Output the (x, y) coordinate of the center of the cell containing the given text.  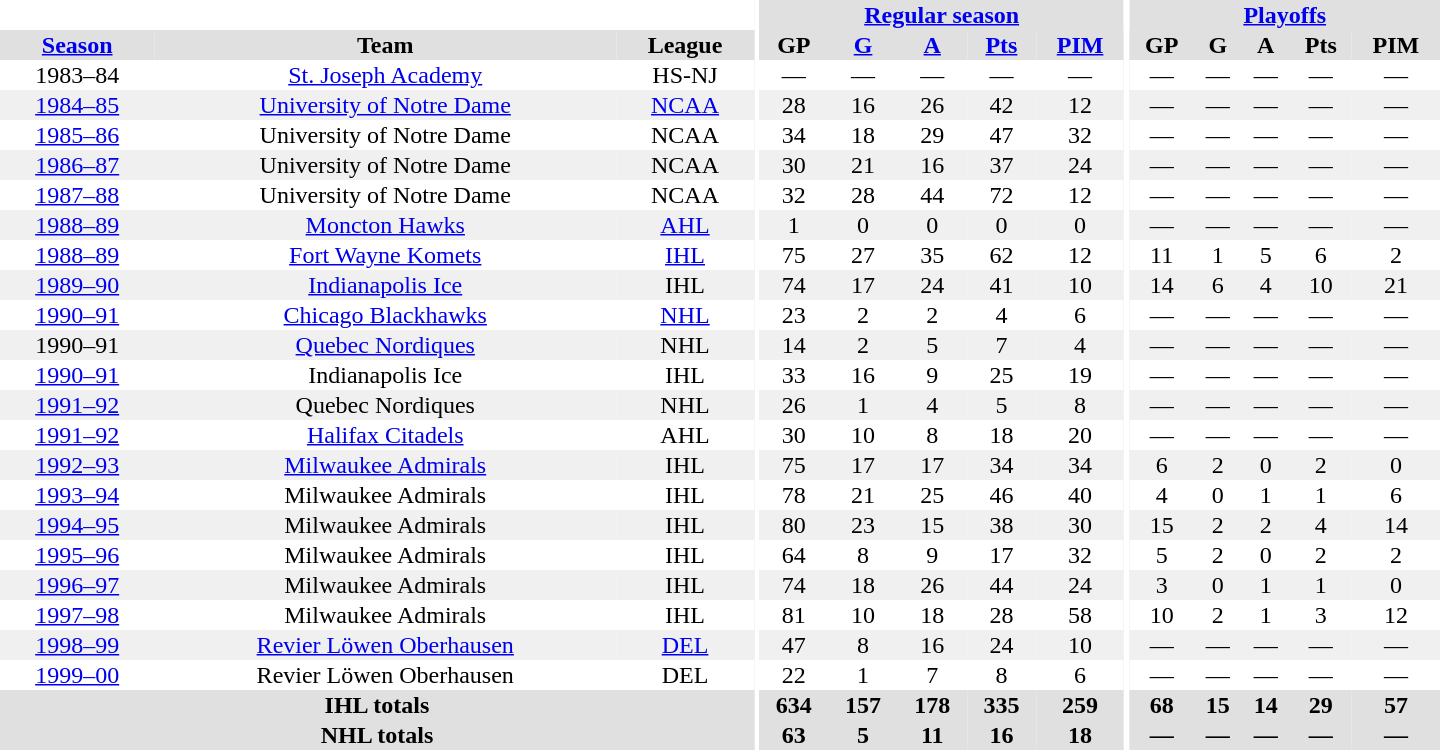
46 (1002, 495)
178 (932, 705)
League (685, 45)
157 (862, 705)
Halifax Citadels (385, 435)
1984–85 (77, 105)
41 (1002, 285)
Chicago Blackhawks (385, 315)
1997–98 (77, 615)
Fort Wayne Komets (385, 255)
33 (794, 375)
1999–00 (77, 675)
634 (794, 705)
Season (77, 45)
80 (794, 525)
40 (1080, 495)
1998–99 (77, 645)
Moncton Hawks (385, 225)
1989–90 (77, 285)
1996–97 (77, 585)
78 (794, 495)
72 (1002, 195)
Playoffs (1284, 15)
37 (1002, 165)
NHL totals (377, 735)
63 (794, 735)
335 (1002, 705)
1983–84 (77, 75)
Team (385, 45)
22 (794, 675)
19 (1080, 375)
68 (1161, 705)
1992–93 (77, 465)
1987–88 (77, 195)
IHL totals (377, 705)
259 (1080, 705)
Regular season (942, 15)
1994–95 (77, 525)
1985–86 (77, 135)
HS-NJ (685, 75)
64 (794, 555)
1993–94 (77, 495)
81 (794, 615)
20 (1080, 435)
58 (1080, 615)
57 (1396, 705)
1986–87 (77, 165)
38 (1002, 525)
62 (1002, 255)
35 (932, 255)
27 (862, 255)
1995–96 (77, 555)
St. Joseph Academy (385, 75)
42 (1002, 105)
